For the text-containing cell, return its midpoint in [x, y] coordinate format. 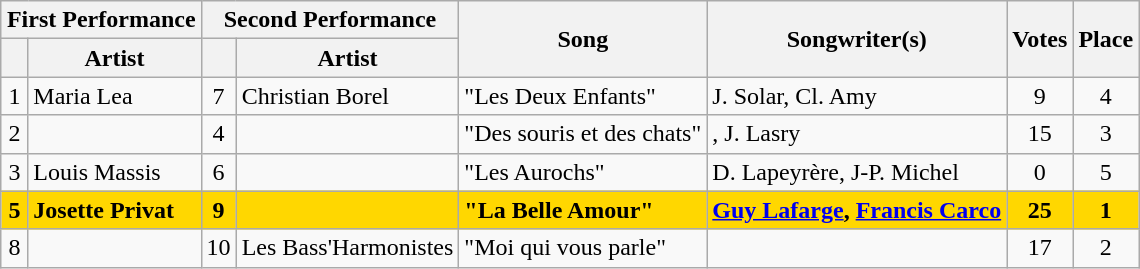
10 [218, 248]
Guy Lafarge, Francis Carco [857, 210]
Maria Lea [114, 96]
17 [1040, 248]
15 [1040, 134]
"Des souris et des chats" [583, 134]
"Les Deux Enfants" [583, 96]
6 [218, 172]
"La Belle Amour" [583, 210]
, J. Lasry [857, 134]
0 [1040, 172]
First Performance [101, 20]
Les Bass'Harmonistes [348, 248]
"Les Aurochs" [583, 172]
"Moi qui vous parle" [583, 248]
J. Solar, Cl. Amy [857, 96]
Christian Borel [348, 96]
D. Lapeyrère, J-P. Michel [857, 172]
Second Performance [330, 20]
Votes [1040, 39]
Place [1106, 39]
25 [1040, 210]
7 [218, 96]
Songwriter(s) [857, 39]
8 [14, 248]
Josette Privat [114, 210]
Louis Massis [114, 172]
Song [583, 39]
